Locate the cell with the specified text and output its (x, y) center coordinate. 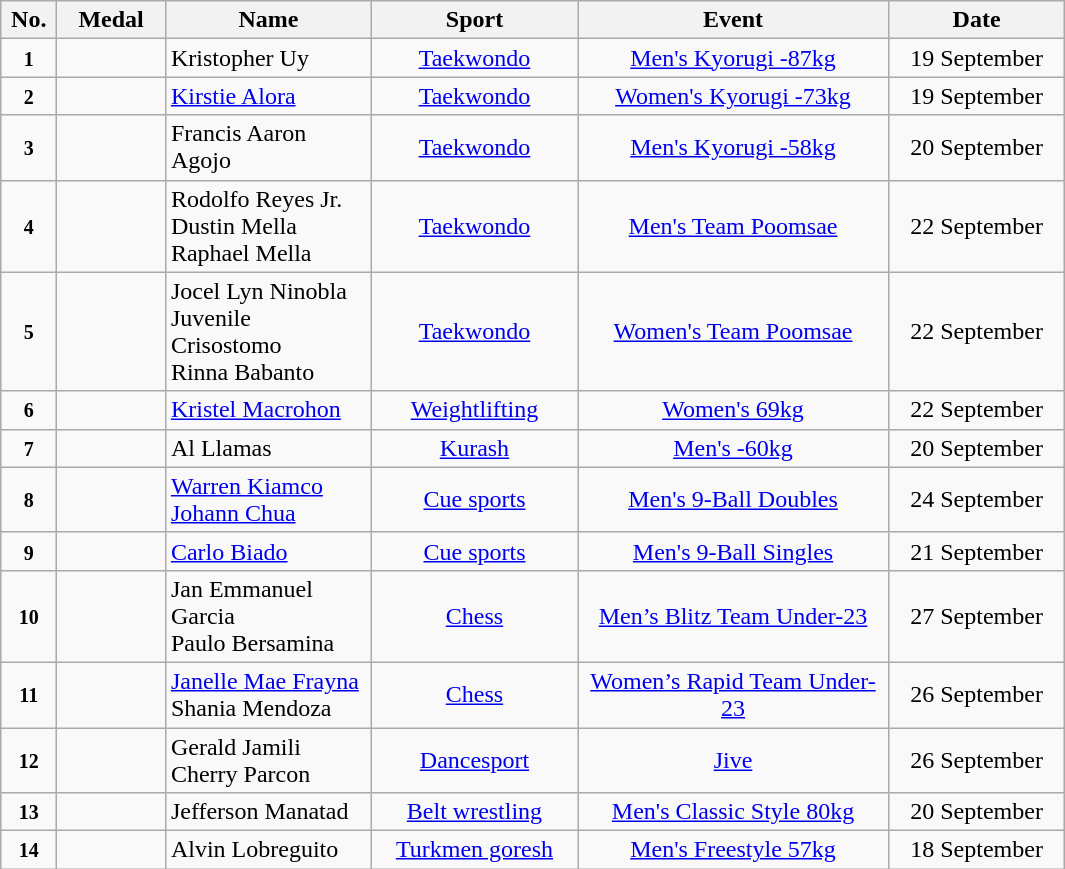
7 (29, 448)
6 (29, 410)
Sport (474, 20)
Men's 9-Ball Singles (734, 551)
4 (29, 226)
Warren KiamcoJohann Chua (268, 500)
Men's 9-Ball Doubles (734, 500)
Date (977, 20)
Francis Aaron Agojo (268, 148)
18 September (977, 850)
Gerald JamiliCherry Parcon (268, 760)
Kurash (474, 448)
11 (29, 694)
Men's Team Poomsae (734, 226)
Men's -60kg (734, 448)
Dancesport (474, 760)
Alvin Lobreguito (268, 850)
5 (29, 332)
Men's Kyorugi -87kg (734, 58)
Jefferson Manatad (268, 812)
Janelle Mae FraynaShania Mendoza (268, 694)
Women’s Rapid Team Under-23 (734, 694)
Weightlifting (474, 410)
Belt wrestling (474, 812)
Men’s Blitz Team Under-23 (734, 616)
Kristel Macrohon (268, 410)
Jocel Lyn NinoblaJuvenile CrisostomoRinna Babanto (268, 332)
3 (29, 148)
Women's 69kg (734, 410)
Men's Freestyle 57kg (734, 850)
Kristopher Uy (268, 58)
21 September (977, 551)
8 (29, 500)
Rodolfo Reyes Jr.Dustin MellaRaphael Mella (268, 226)
Women's Kyorugi -73kg (734, 96)
Turkmen goresh (474, 850)
12 (29, 760)
Jive (734, 760)
10 (29, 616)
Carlo Biado (268, 551)
1 (29, 58)
Name (268, 20)
Jan Emmanuel GarciaPaulo Bersamina (268, 616)
9 (29, 551)
24 September (977, 500)
Kirstie Alora (268, 96)
Men's Kyorugi -58kg (734, 148)
13 (29, 812)
Al Llamas (268, 448)
14 (29, 850)
2 (29, 96)
No. (29, 20)
Men's Classic Style 80kg (734, 812)
Event (734, 20)
Medal (112, 20)
27 September (977, 616)
Women's Team Poomsae (734, 332)
